Locate the cell with the specified text and output its (X, Y) center coordinate. 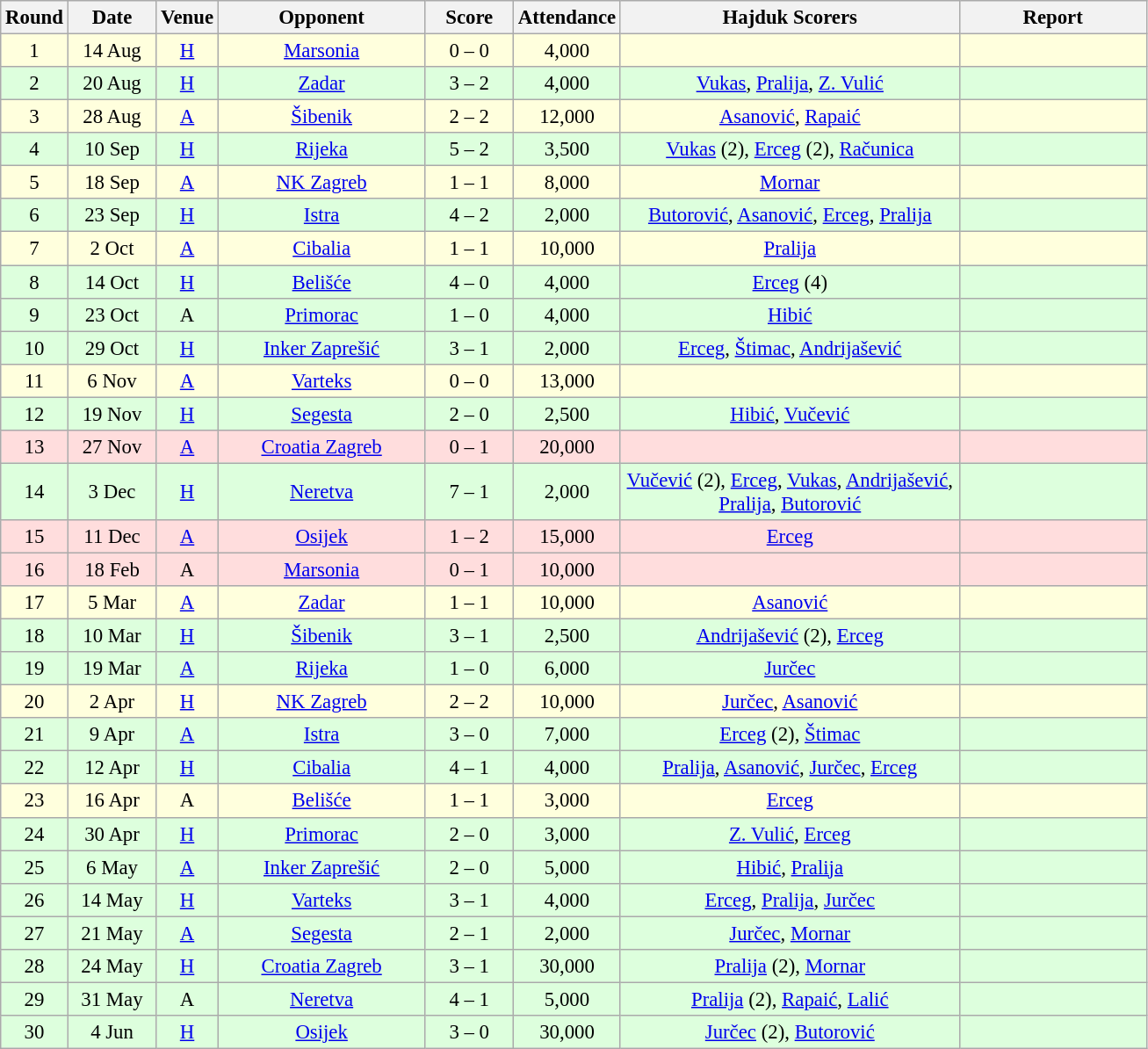
16 Apr (112, 801)
5 – 2 (469, 149)
3,500 (567, 149)
7 (34, 249)
14 May (112, 900)
Vukas, Pralija, Z. Vulić (790, 83)
17 (34, 603)
Pralija (2), Mornar (790, 966)
Pralija (790, 249)
Jurčec, Mornar (790, 933)
16 (34, 569)
Erceg, Štimac, Andrijašević (790, 348)
29 Oct (112, 348)
Vučević (2), Erceg, Vukas, Andrijašević, Pralija, Butorović (790, 492)
29 (34, 999)
Date (112, 18)
9 Apr (112, 734)
Erceg (2), Štimac (790, 734)
25 (34, 867)
3 – 2 (469, 83)
6 May (112, 867)
5 Mar (112, 603)
4 – 0 (469, 282)
18 Sep (112, 183)
22 (34, 768)
3 Dec (112, 492)
Opponent (321, 18)
8 (34, 282)
2 (34, 83)
7 – 1 (469, 492)
19 Nov (112, 414)
7,000 (567, 734)
28 Aug (112, 117)
4 Jun (112, 1032)
Jurčec (2), Butorović (790, 1032)
13 (34, 447)
14 Oct (112, 282)
18 (34, 636)
2 – 1 (469, 933)
Butorović, Asanović, Erceg, Pralija (790, 215)
15 (34, 537)
Attendance (567, 18)
24 May (112, 966)
11 (34, 380)
19 (34, 669)
20 Aug (112, 83)
27 Nov (112, 447)
Hibić, Pralija (790, 867)
5 (34, 183)
2 Oct (112, 249)
23 (34, 801)
24 (34, 834)
21 (34, 734)
Hibić, Vučević (790, 414)
14 Aug (112, 51)
Report (1052, 18)
21 May (112, 933)
10 (34, 348)
Hibić (790, 315)
20 (34, 702)
28 (34, 966)
Vukas (2), Erceg (2), Računica (790, 149)
10 Mar (112, 636)
18 Feb (112, 569)
12 Apr (112, 768)
4 (34, 149)
Pralija, Asanović, Jurčec, Erceg (790, 768)
11 Dec (112, 537)
31 May (112, 999)
Erceg, Pralija, Jurčec (790, 900)
Round (34, 18)
13,000 (567, 380)
27 (34, 933)
2 Apr (112, 702)
Venue (188, 18)
Mornar (790, 183)
30 Apr (112, 834)
Z. Vulić, Erceg (790, 834)
14 (34, 492)
1 (34, 51)
15,000 (567, 537)
Pralija (2), Rapaić, Lalić (790, 999)
Jurčec, Asanović (790, 702)
6 Nov (112, 380)
Erceg (4) (790, 282)
Asanović (790, 603)
6 (34, 215)
19 Mar (112, 669)
12,000 (567, 117)
20,000 (567, 447)
Andrijašević (2), Erceg (790, 636)
8,000 (567, 183)
Hajduk Scorers (790, 18)
Score (469, 18)
12 (34, 414)
23 Oct (112, 315)
30 (34, 1032)
Asanović, Rapaić (790, 117)
9 (34, 315)
4 – 2 (469, 215)
Jurčec (790, 669)
26 (34, 900)
3 (34, 117)
23 Sep (112, 215)
1 – 2 (469, 537)
10 Sep (112, 149)
6,000 (567, 669)
